Output the [x, y] coordinate of the center of the cell containing the given text.  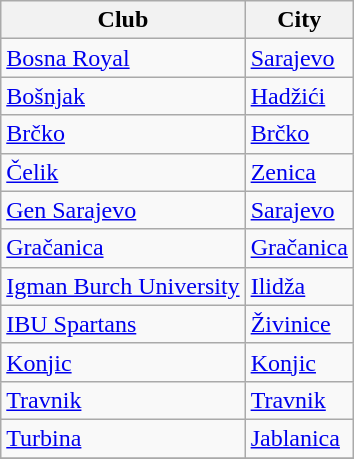
Čelik [123, 172]
Ilidža [299, 286]
Turbina [123, 438]
Igman Burch University [123, 286]
Bošnjak [123, 96]
City [299, 20]
Zenica [299, 172]
Živinice [299, 324]
Bosna Royal [123, 58]
Gen Sarajevo [123, 210]
Hadžići [299, 96]
Jablanica [299, 438]
IBU Spartans [123, 324]
Club [123, 20]
